Detect which cell encompasses the target text, then output its (X, Y) center coordinate. 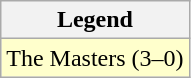
Legend (95, 20)
The Masters (3–0) (95, 58)
